Locate the cell with the specified text and output its (X, Y) center coordinate. 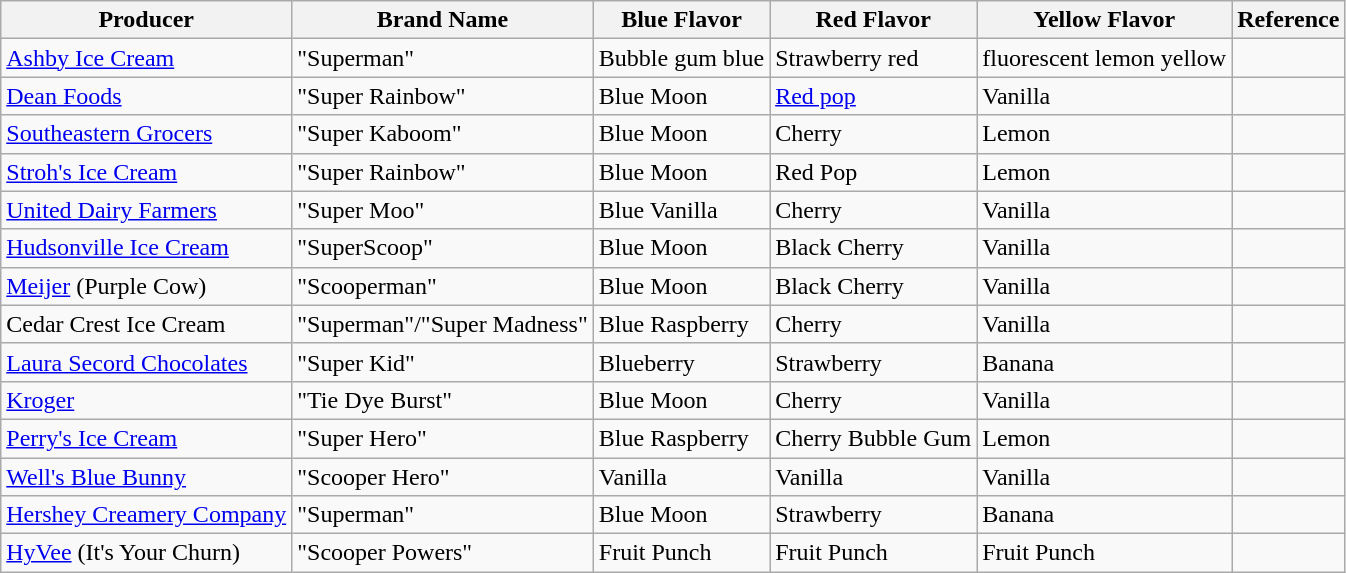
Southeastern Grocers (146, 134)
Ashby Ice Cream (146, 58)
Strawberry red (874, 58)
Stroh's Ice Cream (146, 172)
Blue Vanilla (681, 210)
Kroger (146, 400)
"Scooper Hero" (443, 477)
Blueberry (681, 362)
Blue Flavor (681, 20)
Well's Blue Bunny (146, 477)
"Super Moo" (443, 210)
"Super Kaboom" (443, 134)
Cedar Crest Ice Cream (146, 324)
Red Flavor (874, 20)
Cherry Bubble Gum (874, 438)
"Scooper Powers" (443, 553)
Red pop (874, 96)
"Super Hero" (443, 438)
"Scooperman" (443, 286)
Perry's Ice Cream (146, 438)
Producer (146, 20)
Brand Name (443, 20)
Reference (1288, 20)
"SuperScoop" (443, 248)
fluorescent lemon yellow (1104, 58)
Laura Secord Chocolates (146, 362)
United Dairy Farmers (146, 210)
Meijer (Purple Cow) (146, 286)
HyVee (It's Your Churn) (146, 553)
Dean Foods (146, 96)
Red Pop (874, 172)
"Super Kid" (443, 362)
Yellow Flavor (1104, 20)
"Tie Dye Burst" (443, 400)
Hershey Creamery Company (146, 515)
Bubble gum blue (681, 58)
"Superman"/"Super Madness" (443, 324)
Hudsonville Ice Cream (146, 248)
